Determine the (x, y) coordinate at the center of the cell enclosing the given text.  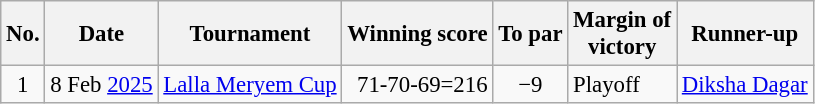
71-70-69=216 (418, 85)
No. (23, 34)
Margin ofvictory (622, 34)
To par (530, 34)
Runner-up (744, 34)
Tournament (250, 34)
Lalla Meryem Cup (250, 85)
Playoff (622, 85)
−9 (530, 85)
8 Feb 2025 (102, 85)
1 (23, 85)
Date (102, 34)
Winning score (418, 34)
Diksha Dagar (744, 85)
